Return [X, Y] of the center of cell containing provided text 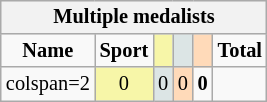
Sport [124, 51]
Multiple medalists [134, 17]
colspan=2 [48, 84]
Name [48, 51]
Total [240, 51]
